Find where the given text appears and provide that cell's center as (x, y) coordinate. 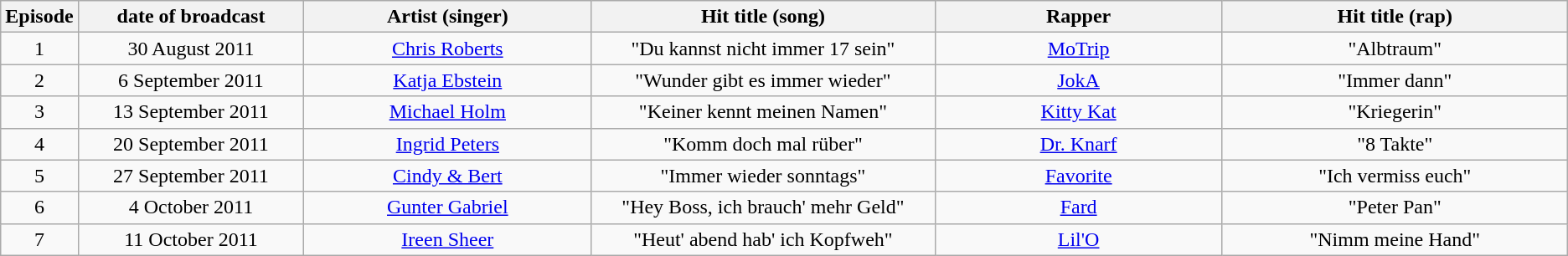
date of broadcast (191, 17)
"Heut' abend hab' ich Kopfweh" (763, 239)
27 September 2011 (191, 176)
Chris Roberts (447, 49)
Kitty Kat (1079, 112)
6 September 2011 (191, 80)
Hit title (rap) (1395, 17)
"8 Takte" (1395, 144)
MoTrip (1079, 49)
Rapper (1079, 17)
4 (39, 144)
Cindy & Bert (447, 176)
11 October 2011 (191, 239)
6 (39, 207)
"Peter Pan" (1395, 207)
"Immer dann" (1395, 80)
30 August 2011 (191, 49)
"Immer wieder sonntags" (763, 176)
4 October 2011 (191, 207)
7 (39, 239)
"Wunder gibt es immer wieder" (763, 80)
Lil'O (1079, 239)
"Du kannst nicht immer 17 sein" (763, 49)
Favorite (1079, 176)
20 September 2011 (191, 144)
"Nimm meine Hand" (1395, 239)
5 (39, 176)
"Albtraum" (1395, 49)
Episode (39, 17)
"Kriegerin" (1395, 112)
"Hey Boss, ich brauch' mehr Geld" (763, 207)
2 (39, 80)
Ireen Sheer (447, 239)
"Keiner kennt meinen Namen" (763, 112)
Ingrid Peters (447, 144)
Fard (1079, 207)
13 September 2011 (191, 112)
Michael Holm (447, 112)
Gunter Gabriel (447, 207)
1 (39, 49)
"Ich vermiss euch" (1395, 176)
3 (39, 112)
Hit title (song) (763, 17)
Katja Ebstein (447, 80)
Dr. Knarf (1079, 144)
Artist (singer) (447, 17)
"Komm doch mal rüber" (763, 144)
JokA (1079, 80)
